Search for the cell housing the specified text and yield its (X, Y) center coordinate. 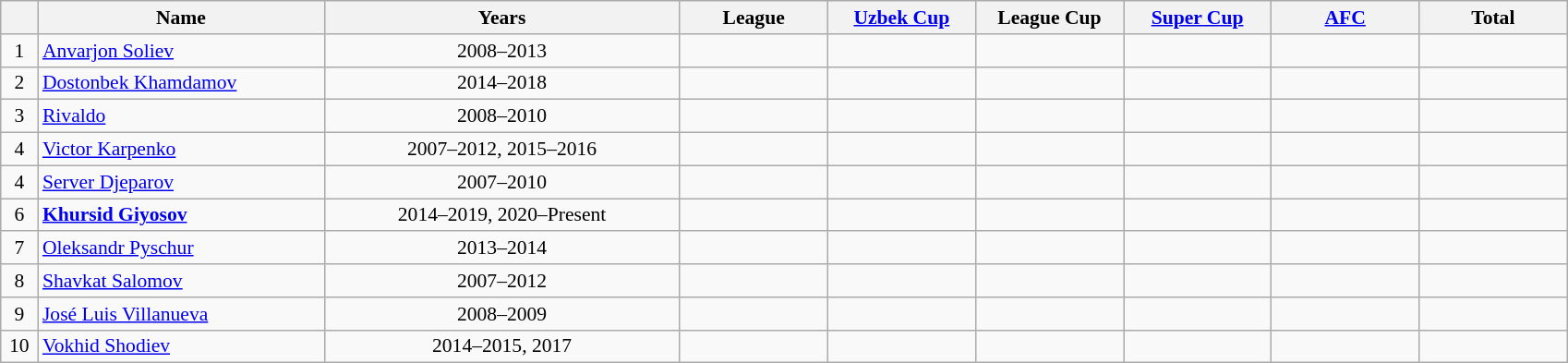
1 (19, 51)
2014–2018 (502, 83)
2013–2014 (502, 248)
Anvarjon Soliev (181, 51)
Total (1493, 18)
9 (19, 314)
3 (19, 116)
AFC (1345, 18)
Victor Karpenko (181, 150)
2007–2012 (502, 281)
Rivaldo (181, 116)
José Luis Villanueva (181, 314)
Years (502, 18)
League (754, 18)
Khursid Giyosov (181, 215)
10 (19, 346)
Uzbek Cup (901, 18)
2008–2009 (502, 314)
2 (19, 83)
Super Cup (1197, 18)
League Cup (1049, 18)
2014–2019, 2020–Present (502, 215)
2014–2015, 2017 (502, 346)
6 (19, 215)
Dostonbek Khamdamov (181, 83)
2008–2010 (502, 116)
Shavkat Salomov (181, 281)
Name (181, 18)
7 (19, 248)
Oleksandr Pyschur (181, 248)
2008–2013 (502, 51)
2007–2012, 2015–2016 (502, 150)
2007–2010 (502, 182)
8 (19, 281)
Server Djeparov (181, 182)
Vokhid Shodiev (181, 346)
